Scan for the cell matching the given text and deliver its (x, y) coordinate at center. 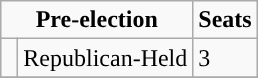
Seats (225, 20)
3 (225, 58)
Republican-Held (106, 58)
Pre-election (97, 20)
